From the cell containing the given text, extract its center point as (X, Y) coordinate. 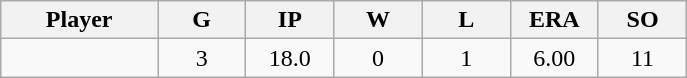
11 (642, 58)
ERA (554, 20)
L (466, 20)
6.00 (554, 58)
18.0 (290, 58)
Player (80, 20)
3 (202, 58)
1 (466, 58)
IP (290, 20)
W (378, 20)
0 (378, 58)
G (202, 20)
SO (642, 20)
